Search for the cell housing the specified text and yield its [X, Y] center coordinate. 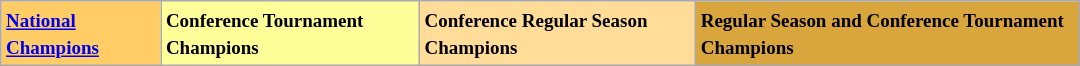
Regular Season and Conference Tournament Champions [888, 34]
Conference Regular Season Champions [557, 34]
Conference Tournament Champions [290, 34]
National Champions [81, 34]
